Return the [X, Y] coordinate for the center point of the cell that contains the specified text.  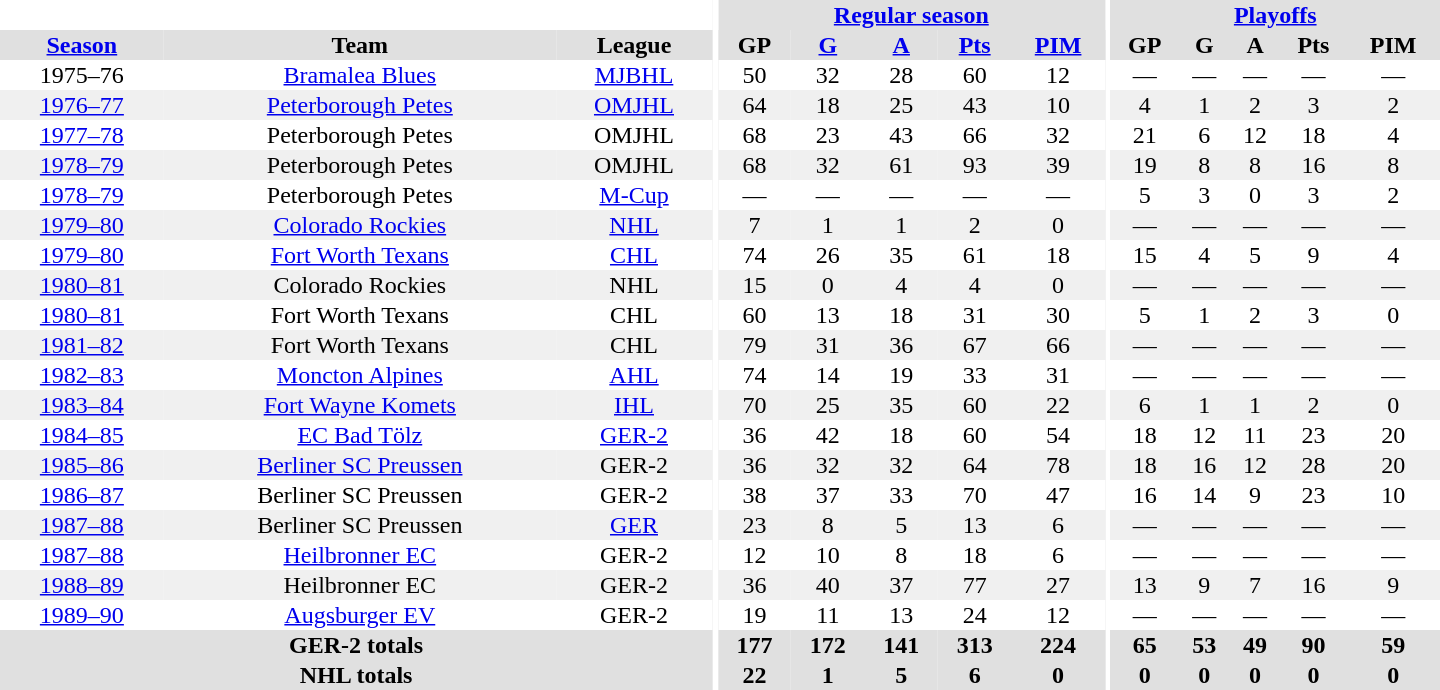
40 [828, 585]
54 [1058, 435]
Bramalea Blues [360, 75]
MJBHL [634, 75]
M-Cup [634, 195]
78 [1058, 465]
1975–76 [82, 75]
26 [828, 255]
65 [1144, 645]
59 [1393, 645]
77 [974, 585]
177 [754, 645]
GER [634, 525]
21 [1144, 135]
224 [1058, 645]
49 [1256, 645]
47 [1058, 495]
90 [1313, 645]
30 [1058, 315]
1983–84 [82, 405]
38 [754, 495]
1982–83 [82, 375]
141 [902, 645]
Regular season [912, 15]
24 [974, 615]
IHL [634, 405]
1976–77 [82, 105]
League [634, 45]
GER-2 totals [356, 645]
67 [974, 345]
1977–78 [82, 135]
50 [754, 75]
Playoffs [1275, 15]
AHL [634, 375]
79 [754, 345]
53 [1204, 645]
1988–89 [82, 585]
Season [82, 45]
172 [828, 645]
313 [974, 645]
EC Bad Tölz [360, 435]
1985–86 [82, 465]
1989–90 [82, 615]
Fort Wayne Komets [360, 405]
Moncton Alpines [360, 375]
Augsburger EV [360, 615]
27 [1058, 585]
42 [828, 435]
Team [360, 45]
1986–87 [82, 495]
39 [1058, 165]
1981–82 [82, 345]
93 [974, 165]
1984–85 [82, 435]
NHL totals [356, 675]
